For the text-containing cell, return its midpoint in [x, y] coordinate format. 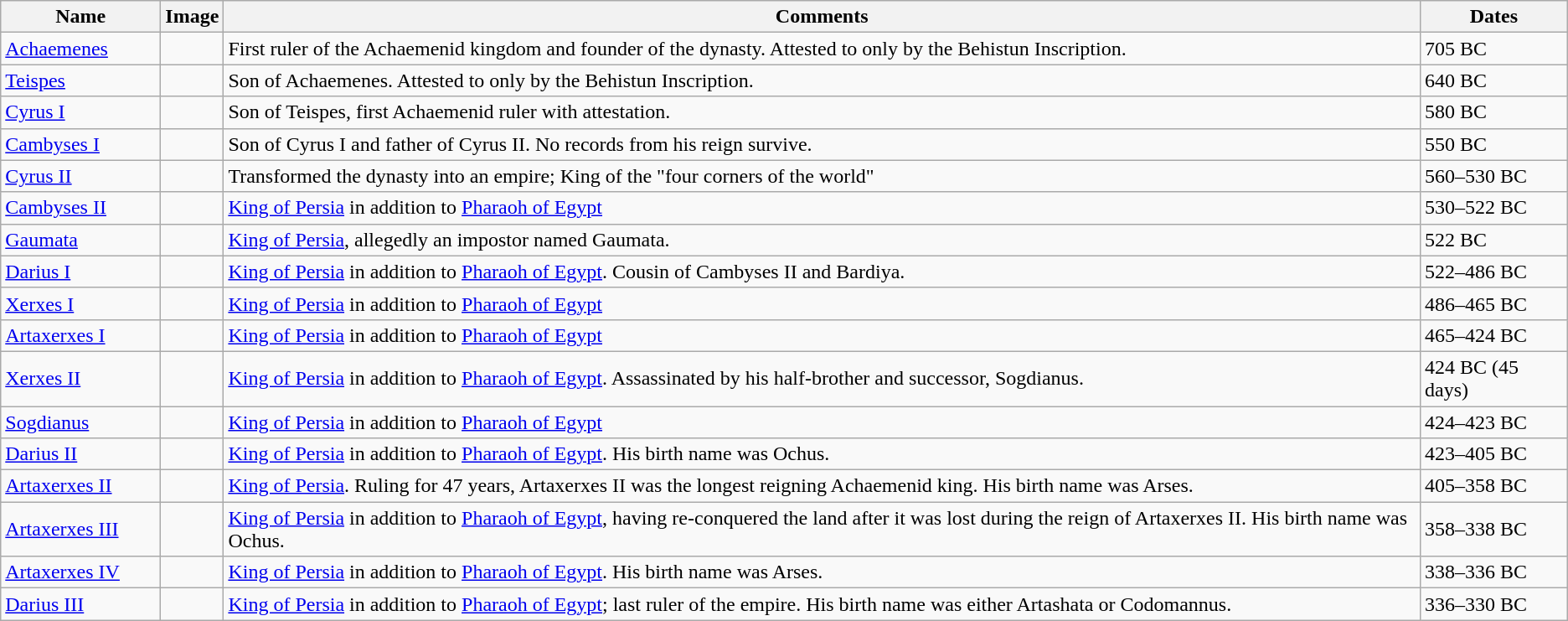
King of Persia in addition to Pharaoh of Egypt; last ruler of the empire. His birth name was either Artashata or Codomannus. [823, 604]
Comments [823, 17]
King of Persia, allegedly an impostor named Gaumata. [823, 240]
Artaxerxes IV [80, 572]
423–405 BC [1493, 454]
King of Persia in addition to Pharaoh of Egypt. His birth name was Ochus. [823, 454]
486–465 BC [1493, 303]
King of Persia in addition to Pharaoh of Egypt. Cousin of Cambyses II and Bardiya. [823, 272]
705 BC [1493, 49]
Cambyses II [80, 208]
530–522 BC [1493, 208]
338–336 BC [1493, 572]
Name [80, 17]
Artaxerxes II [80, 486]
405–358 BC [1493, 486]
560–530 BC [1493, 176]
Cambyses I [80, 144]
Image [193, 17]
Xerxes II [80, 379]
424 BC (45 days) [1493, 379]
Son of Cyrus I and father of Cyrus II. No records from his reign survive. [823, 144]
Transformed the dynasty into an empire; King of the "four corners of the world" [823, 176]
Darius I [80, 272]
Darius III [80, 604]
Son of Achaemenes. Attested to only by the Behistun Inscription. [823, 80]
Xerxes I [80, 303]
Dates [1493, 17]
Son of Teispes, first Achaemenid ruler with attestation. [823, 112]
Artaxerxes III [80, 530]
640 BC [1493, 80]
550 BC [1493, 144]
522–486 BC [1493, 272]
424–423 BC [1493, 422]
465–424 BC [1493, 335]
Cyrus I [80, 112]
522 BC [1493, 240]
First ruler of the Achaemenid kingdom and founder of the dynasty. Attested to only by the Behistun Inscription. [823, 49]
King of Persia in addition to Pharaoh of Egypt. His birth name was Arses. [823, 572]
Sogdianus [80, 422]
Cyrus II [80, 176]
King of Persia. Ruling for 47 years, Artaxerxes II was the longest reigning Achaemenid king. His birth name was Arses. [823, 486]
Gaumata [80, 240]
580 BC [1493, 112]
336–330 BC [1493, 604]
Artaxerxes I [80, 335]
King of Persia in addition to Pharaoh of Egypt. Assassinated by his half-brother and successor, Sogdianus. [823, 379]
Teispes [80, 80]
Achaemenes [80, 49]
Darius II [80, 454]
358–338 BC [1493, 530]
